Return the (X, Y) coordinate for the center point of the cell that contains the specified text.  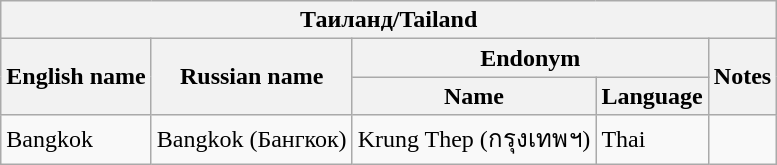
Name (474, 96)
Bangkok (76, 140)
Language (652, 96)
Таиланд/Tailand (389, 20)
Notes (742, 77)
Russian name (252, 77)
Endonym (530, 58)
Bangkok (Бангкок) (252, 140)
English name (76, 77)
Krung Thep (กรุงเทพฯ) (474, 140)
Thai (652, 140)
